Search for the cell housing the specified text and yield its (x, y) center coordinate. 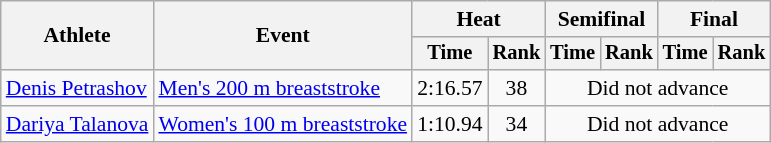
1:10.94 (450, 124)
Denis Petrashov (78, 88)
34 (517, 124)
2:16.57 (450, 88)
38 (517, 88)
Semifinal (601, 19)
Athlete (78, 36)
Final (714, 19)
Dariya Talanova (78, 124)
Heat (478, 19)
Women's 100 m breaststroke (282, 124)
Event (282, 36)
Men's 200 m breaststroke (282, 88)
